Determine the (x, y) coordinate at the center of the cell enclosing the given text.  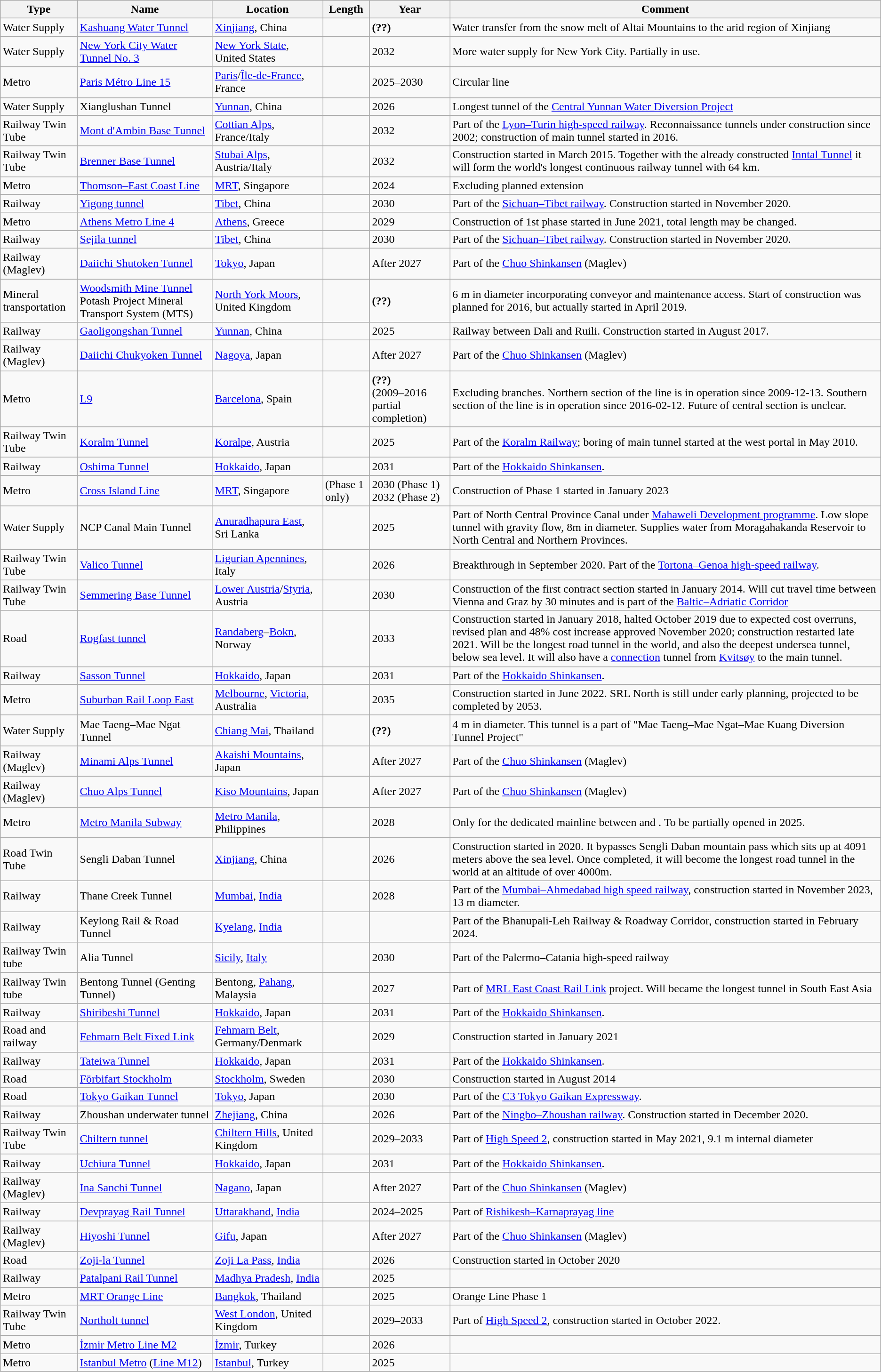
4 m in diameter. This tunnel is a part of "Mae Taeng–Mae Ngat–Mae Kuang Diversion Tunnel Project" (665, 730)
Keylong Rail & Road Tunnel (145, 927)
Type (39, 9)
Construction started in October 2020 (665, 1260)
Melbourne, Victoria, Australia (267, 699)
Part of High Speed 2, construction started in October 2022. (665, 1321)
Yigong tunnel (145, 203)
Bentong Tunnel (Genting Tunnel) (145, 988)
More water supply for New York City. Partially in use. (665, 52)
Xianglushan Tunnel (145, 106)
(Phase 1 only) (346, 490)
Uchiura Tunnel (145, 1163)
Chiang Mai, Thailand (267, 730)
Location (267, 9)
NCP Canal Main Tunnel (145, 528)
2030 (Phase 1)2032 (Phase 2) (409, 490)
İzmir Metro Line M2 (145, 1345)
Bentong, Pahang, Malaysia (267, 988)
Zoji-la Tunnel (145, 1260)
Road and railway (39, 1036)
Circular line (665, 82)
Sicily, Italy (267, 957)
Athens Metro Line 4 (145, 221)
Hiyoshi Tunnel (145, 1236)
Semmering Base Tunnel (145, 595)
Valico Tunnel (145, 565)
Orange Line Phase 1 (665, 1296)
Ina Sanchi Tunnel (145, 1187)
Part of Rishikesh–Karnaprayag line (665, 1212)
Barcelona, Spain (267, 399)
Fehmarn Belt, Germany/Denmark (267, 1036)
Excluding planned extension (665, 185)
Anuradhapura East, Sri Lanka (267, 528)
Road Twin Tube (39, 859)
Only for the dedicated mainline between and . To be partially opened in 2025. (665, 822)
Part of High Speed 2, construction started in May 2021, 9.1 m internal diameter (665, 1139)
Zoji La Pass, India (267, 1260)
Construction started in June 2022. SRL North is still under early planning, projected to be completed by 2053. (665, 699)
Water transfer from the snow melt of Altai Mountains to the arid region of Xinjiang (665, 27)
Brenner Base Tunnel (145, 161)
2027 (409, 988)
Gaoligongshan Tunnel (145, 331)
Randaberg–Bokn, Norway (267, 638)
Paris/Île-de-France, France (267, 82)
Cross Island Line (145, 490)
Stubai Alps, Austria/Italy (267, 161)
Mae Taeng–Mae Ngat Tunnel (145, 730)
Förbifart Stockholm (145, 1079)
Mont d'Ambin Base Tunnel (145, 131)
Stockholm, Sweden (267, 1079)
Sengli Daban Tunnel (145, 859)
Minami Alps Tunnel (145, 761)
Madhya Pradesh, India (267, 1278)
Gifu, Japan (267, 1236)
2035 (409, 699)
Akaishi Mountains, Japan (267, 761)
Paris Métro Line 15 (145, 82)
Thane Creek Tunnel (145, 896)
Name (145, 9)
Part of the Palermo–Catania high-speed railway (665, 957)
Oshima Tunnel (145, 466)
Rogfast tunnel (145, 638)
Chiltern tunnel (145, 1139)
West London, United Kingdom (267, 1321)
Kiso Mountains, Japan (267, 792)
MRT Orange Line (145, 1296)
(??)(2009–2016 partial completion) (409, 399)
Part of MRL East Coast Rail Link project. Will became the longest tunnel in South East Asia (665, 988)
Alia Tunnel (145, 957)
Mineral transportation (39, 300)
Woodsmith Mine Tunnel Potash Project Mineral Transport System (MTS) (145, 300)
2033 (409, 638)
Istanbul Metro (Line M12) (145, 1363)
Chiltern Hills, United Kingdom (267, 1139)
Tokyo Gaikan Tunnel (145, 1097)
Chuo Alps Tunnel (145, 792)
Patalpani Rail Tunnel (145, 1278)
Uttarakhand, India (267, 1212)
Tateiwa Tunnel (145, 1061)
Daiichi Shutoken Tunnel (145, 264)
Mumbai, India (267, 896)
L9 (145, 399)
2024 (409, 185)
Construction started in August 2014 (665, 1079)
Construction of Phase 1 started in January 2023 (665, 490)
Daiichi Chukyoken Tunnel (145, 356)
New York City Water Tunnel No. 3 (145, 52)
Koralm Tunnel (145, 442)
Construction of 1st phase started in June 2021, total length may be changed. (665, 221)
Part of the Koralm Railway; boring of main tunnel started at the west portal in May 2010. (665, 442)
Suburban Rail Loop East (145, 699)
Construction started in January 2021 (665, 1036)
Breakthrough in September 2020. Part of the Tortona–Genoa high-speed railway. (665, 565)
Istanbul, Turkey (267, 1363)
Devprayag Rail Tunnel (145, 1212)
Comment (665, 9)
Athens, Greece (267, 221)
Sejila tunnel (145, 239)
Longest tunnel of the Central Yunnan Water Diversion Project (665, 106)
Part of the Lyon–Turin high-speed railway. Reconnaissance tunnels under construction since 2002; construction of main tunnel started in 2016. (665, 131)
Railway between Dali and Ruili. Construction started in August 2017. (665, 331)
Part of the Mumbai–Ahmedabad high speed railway, construction started in November 2023, 13 m diameter. (665, 896)
Year (409, 9)
Part of the Bhanupali-Leh Railway & Roadway Corridor, construction started in February 2024. (665, 927)
Cottian Alps, France/Italy (267, 131)
North York Moors, United Kingdom (267, 300)
Kashuang Water Tunnel (145, 27)
Kyelang, India (267, 927)
Nagoya, Japan (267, 356)
Shiribeshi Tunnel (145, 1012)
Ligurian Apennines, Italy (267, 565)
Bangkok, Thailand (267, 1296)
Part of the C3 Tokyo Gaikan Expressway. (665, 1097)
New York State, United States (267, 52)
Metro Manila Subway (145, 822)
2024–2025 (409, 1212)
Zhoushan underwater tunnel (145, 1115)
Zhejiang, China (267, 1115)
2025–2030 (409, 82)
Koralpe, Austria (267, 442)
Thomson–East Coast Line (145, 185)
Northolt tunnel (145, 1321)
Lower Austria/Styria, Austria (267, 595)
Nagano, Japan (267, 1187)
İzmir, Turkey (267, 1345)
Part of the Ningbo–Zhoushan railway. Construction started in December 2020. (665, 1115)
Metro Manila, Philippines (267, 822)
Fehmarn Belt Fixed Link (145, 1036)
Length (346, 9)
6 m in diameter incorporating conveyor and maintenance access. Start of construction was planned for 2016, but actually started in April 2019. (665, 300)
Sasson Tunnel (145, 675)
